Locate the cell with the specified text and output its [x, y] center coordinate. 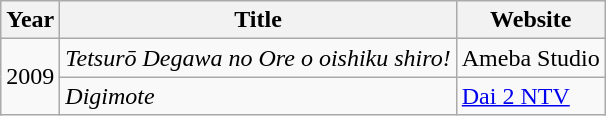
Dai 2 NTV [530, 96]
Ameba Studio [530, 58]
Digimote [258, 96]
Tetsurō Degawa no Ore o oishiku shiro! [258, 58]
Website [530, 20]
2009 [30, 77]
Title [258, 20]
Year [30, 20]
